Output the [x, y] coordinate of the center of the cell containing the given text.  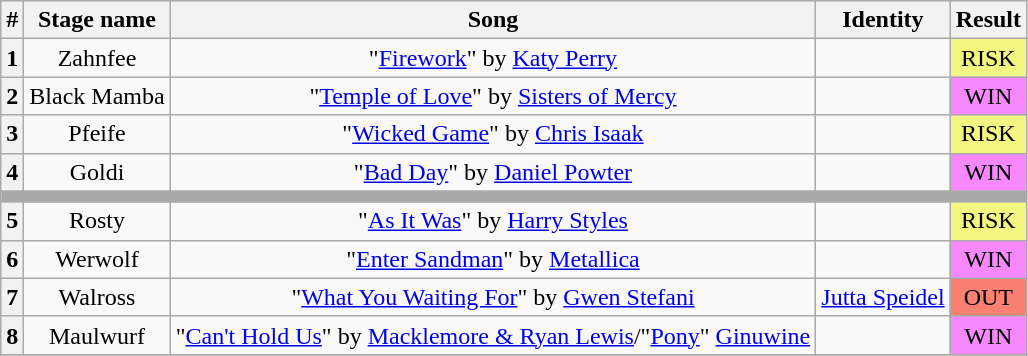
4 [12, 172]
"Bad Day" by Daniel Powter [493, 172]
"Enter Sandman" by Metallica [493, 259]
6 [12, 259]
"Temple of Love" by Sisters of Mercy [493, 96]
Walross [97, 297]
2 [12, 96]
7 [12, 297]
OUT [988, 297]
Werwolf [97, 259]
"Wicked Game" by Chris Isaak [493, 134]
3 [12, 134]
Rosty [97, 221]
"Firework" by Katy Perry [493, 58]
Pfeife [97, 134]
Song [493, 20]
Maulwurf [97, 335]
Stage name [97, 20]
Goldi [97, 172]
Identity [883, 20]
# [12, 20]
8 [12, 335]
Zahnfee [97, 58]
Jutta Speidel [883, 297]
5 [12, 221]
"As It Was" by Harry Styles [493, 221]
Black Mamba [97, 96]
"What You Waiting For" by Gwen Stefani [493, 297]
"Can't Hold Us" by Macklemore & Ryan Lewis/"Pony" Ginuwine [493, 335]
Result [988, 20]
1 [12, 58]
